Detect which cell encompasses the target text, then output its (x, y) center coordinate. 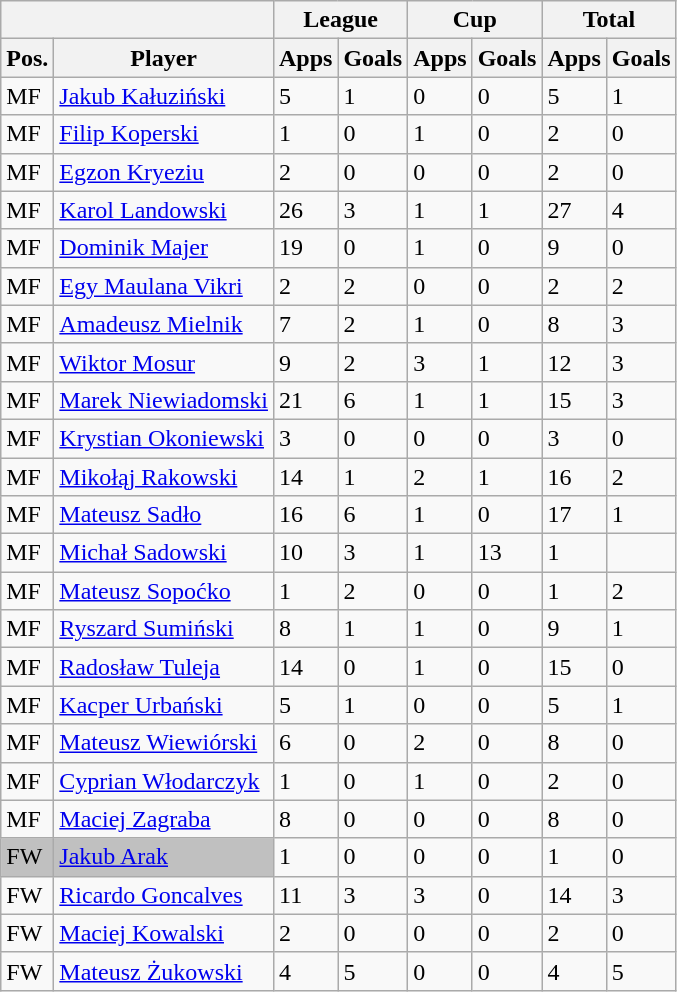
Maciej Zagraba (164, 819)
17 (574, 515)
Jakub Kałuziński (164, 96)
10 (305, 553)
Cyprian Włodarczyk (164, 781)
21 (305, 400)
Player (164, 58)
Amadeusz Mielnik (164, 324)
Ryszard Sumiński (164, 629)
Mateusz Sopoćko (164, 591)
Filip Koperski (164, 134)
Egzon Kryeziu (164, 172)
Egy Maulana Vikri (164, 286)
11 (305, 895)
Karol Landowski (164, 210)
Mateusz Żukowski (164, 971)
Marek Niewiadomski (164, 400)
Mateusz Sadło (164, 515)
Michał Sadowski (164, 553)
Cup (475, 20)
Jakub Arak (164, 857)
Krystian Okoniewski (164, 438)
Kacper Urbański (164, 705)
Dominik Majer (164, 248)
7 (305, 324)
League (340, 20)
Total (609, 20)
Mateusz Wiewiórski (164, 743)
Maciej Kowalski (164, 933)
19 (305, 248)
12 (574, 362)
27 (574, 210)
Wiktor Mosur (164, 362)
Pos. (28, 58)
Radosław Tuleja (164, 667)
13 (507, 553)
Mikołąj Rakowski (164, 477)
Ricardo Goncalves (164, 895)
26 (305, 210)
